Provide the [X, Y] coordinate of the cell's center where the given text is located.  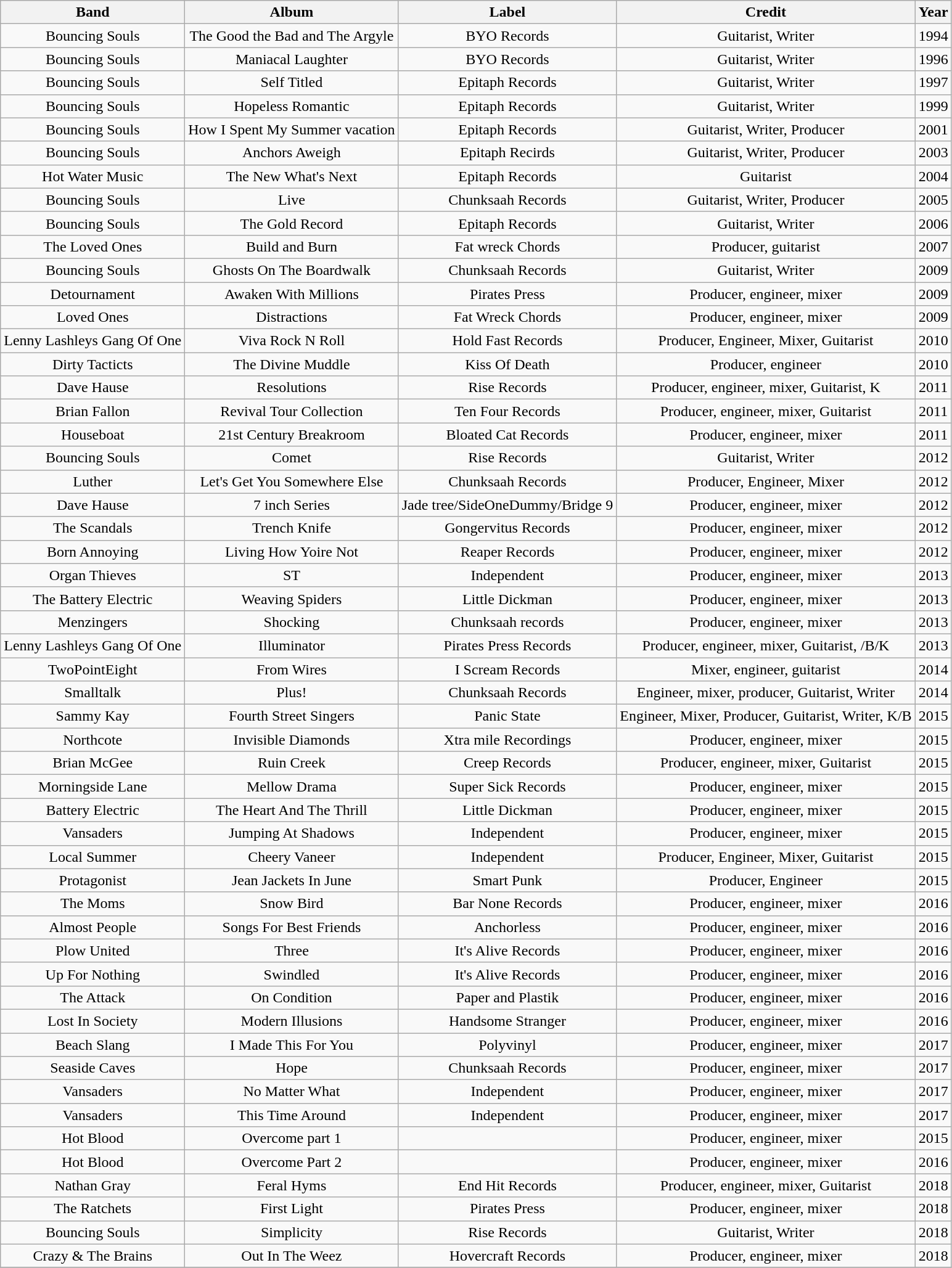
Build and Burn [292, 247]
Local Summer [92, 857]
Smalltalk [92, 693]
TwoPointEight [92, 669]
Hot Water Music [92, 176]
Engineer, Mixer, Producer, Guitarist, Writer, K/B [766, 716]
Producer, engineer, mixer, Guitarist, K [766, 388]
Beach Slang [92, 1045]
Guitarist [766, 176]
Loved Ones [92, 317]
2003 [934, 153]
Living How Yoire Not [292, 552]
Illuminator [292, 645]
Album [292, 12]
Snow Bird [292, 904]
Awaken With Millions [292, 294]
Label [507, 12]
Revival Tour Collection [292, 411]
The Scandals [92, 528]
Polyvinyl [507, 1045]
Nathan Gray [92, 1185]
Producer, Engineer, Mixer [766, 481]
Fat Wreck Chords [507, 317]
Houseboat [92, 435]
Creep Records [507, 763]
Paper and Plastik [507, 997]
Overcome Part 2 [292, 1162]
The Loved Ones [92, 247]
The New What's Next [292, 176]
The Ratchets [92, 1209]
Producer, Engineer [766, 880]
21st Century Breakroom [292, 435]
Distractions [292, 317]
2004 [934, 176]
Songs For Best Friends [292, 927]
Jumping At Shadows [292, 833]
Live [292, 200]
Bloated Cat Records [507, 435]
Pirates Press Records [507, 645]
First Light [292, 1209]
The Gold Record [292, 223]
Lost In Society [92, 1021]
Comet [292, 458]
Engineer, mixer, producer, Guitarist, Writer [766, 693]
Xtra mile Recordings [507, 740]
Mixer, engineer, guitarist [766, 669]
The Divine Muddle [292, 364]
Almost People [92, 927]
Weaving Spiders [292, 599]
Shocking [292, 622]
This Time Around [292, 1115]
Band [92, 12]
Let's Get You Somewhere Else [292, 481]
Battery Electric [92, 810]
Dirty Tacticts [92, 364]
Cheery Vaneer [292, 857]
Born Annoying [92, 552]
Gongervitus Records [507, 528]
The Good the Bad and The Argyle [292, 36]
From Wires [292, 669]
Ten Four Records [507, 411]
Up For Nothing [92, 974]
Morningside Lane [92, 787]
Brian Fallon [92, 411]
2005 [934, 200]
Luther [92, 481]
Seaside Caves [92, 1068]
I Scream Records [507, 669]
Fourth Street Singers [292, 716]
2001 [934, 129]
Crazy & The Brains [92, 1256]
Credit [766, 12]
Producer, engineer [766, 364]
Brian McGee [92, 763]
Producer, engineer, mixer, Guitarist, /B/K [766, 645]
Maniacal Laughter [292, 59]
Epitaph Recirds [507, 153]
7 inch Series [292, 505]
ST [292, 575]
Chunksaah records [507, 622]
1999 [934, 106]
The Moms [92, 904]
Overcome part 1 [292, 1139]
Handsome Stranger [507, 1021]
Northcote [92, 740]
Smart Punk [507, 880]
On Condition [292, 997]
Mellow Drama [292, 787]
Year [934, 12]
1994 [934, 36]
Swindled [292, 974]
Out In The Weez [292, 1256]
Hopeless Romantic [292, 106]
Organ Thieves [92, 575]
Anchors Aweigh [292, 153]
1996 [934, 59]
Invisible Diamonds [292, 740]
Viva Rock N Roll [292, 341]
1997 [934, 83]
Panic State [507, 716]
The Heart And The Thrill [292, 810]
Super Sick Records [507, 787]
Fat wreck Chords [507, 247]
Detournament [92, 294]
Ghosts On The Boardwalk [292, 270]
Producer, guitarist [766, 247]
Jade tree/SideOneDummy/Bridge 9 [507, 505]
Anchorless [507, 927]
Plus! [292, 693]
Feral Hyms [292, 1185]
Jean Jackets In June [292, 880]
Self Titled [292, 83]
Plow United [92, 951]
2006 [934, 223]
Protagonist [92, 880]
Bar None Records [507, 904]
The Attack [92, 997]
Reaper Records [507, 552]
Kiss Of Death [507, 364]
Hold Fast Records [507, 341]
Hovercraft Records [507, 1256]
I Made This For You [292, 1045]
How I Spent My Summer vacation [292, 129]
Trench Knife [292, 528]
Three [292, 951]
Hope [292, 1068]
No Matter What [292, 1092]
Simplicity [292, 1232]
Menzingers [92, 622]
Sammy Kay [92, 716]
The Battery Electric [92, 599]
End Hit Records [507, 1185]
Ruin Creek [292, 763]
Resolutions [292, 388]
Modern Illusions [292, 1021]
2007 [934, 247]
